Identify which cell holds the provided text, then report its [x, y] central coordinate. 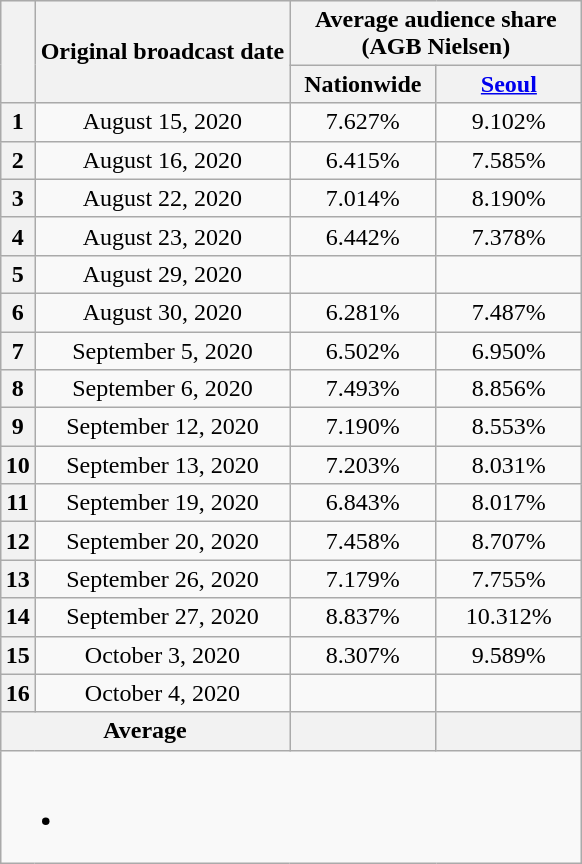
7.458% [363, 541]
15 [18, 655]
September 19, 2020 [162, 503]
6.502% [363, 351]
August 22, 2020 [162, 198]
Seoul [509, 84]
7.179% [363, 579]
8.707% [509, 541]
7.203% [363, 465]
8.856% [509, 389]
7.493% [363, 389]
11 [18, 503]
7.487% [509, 312]
6.843% [363, 503]
13 [18, 579]
7.585% [509, 160]
7.627% [363, 122]
9.589% [509, 655]
6.442% [363, 236]
September 20, 2020 [162, 541]
September 12, 2020 [162, 427]
6.281% [363, 312]
7.014% [363, 198]
6 [18, 312]
8.017% [509, 503]
September 27, 2020 [162, 617]
8.837% [363, 617]
October 4, 2020 [162, 693]
September 6, 2020 [162, 389]
October 3, 2020 [162, 655]
8.190% [509, 198]
Average [145, 731]
7 [18, 351]
6.950% [509, 351]
8 [18, 389]
August 23, 2020 [162, 236]
10.312% [509, 617]
Nationwide [363, 84]
August 30, 2020 [162, 312]
16 [18, 693]
September 26, 2020 [162, 579]
2 [18, 160]
September 13, 2020 [162, 465]
8.031% [509, 465]
August 29, 2020 [162, 274]
6.415% [363, 160]
7.378% [509, 236]
Average audience share(AGB Nielsen) [436, 32]
9.102% [509, 122]
5 [18, 274]
1 [18, 122]
September 5, 2020 [162, 351]
7.755% [509, 579]
Original broadcast date [162, 52]
7.190% [363, 427]
10 [18, 465]
4 [18, 236]
9 [18, 427]
12 [18, 541]
3 [18, 198]
14 [18, 617]
8.553% [509, 427]
August 16, 2020 [162, 160]
August 15, 2020 [162, 122]
8.307% [363, 655]
